Search for the cell housing the specified text and yield its (x, y) center coordinate. 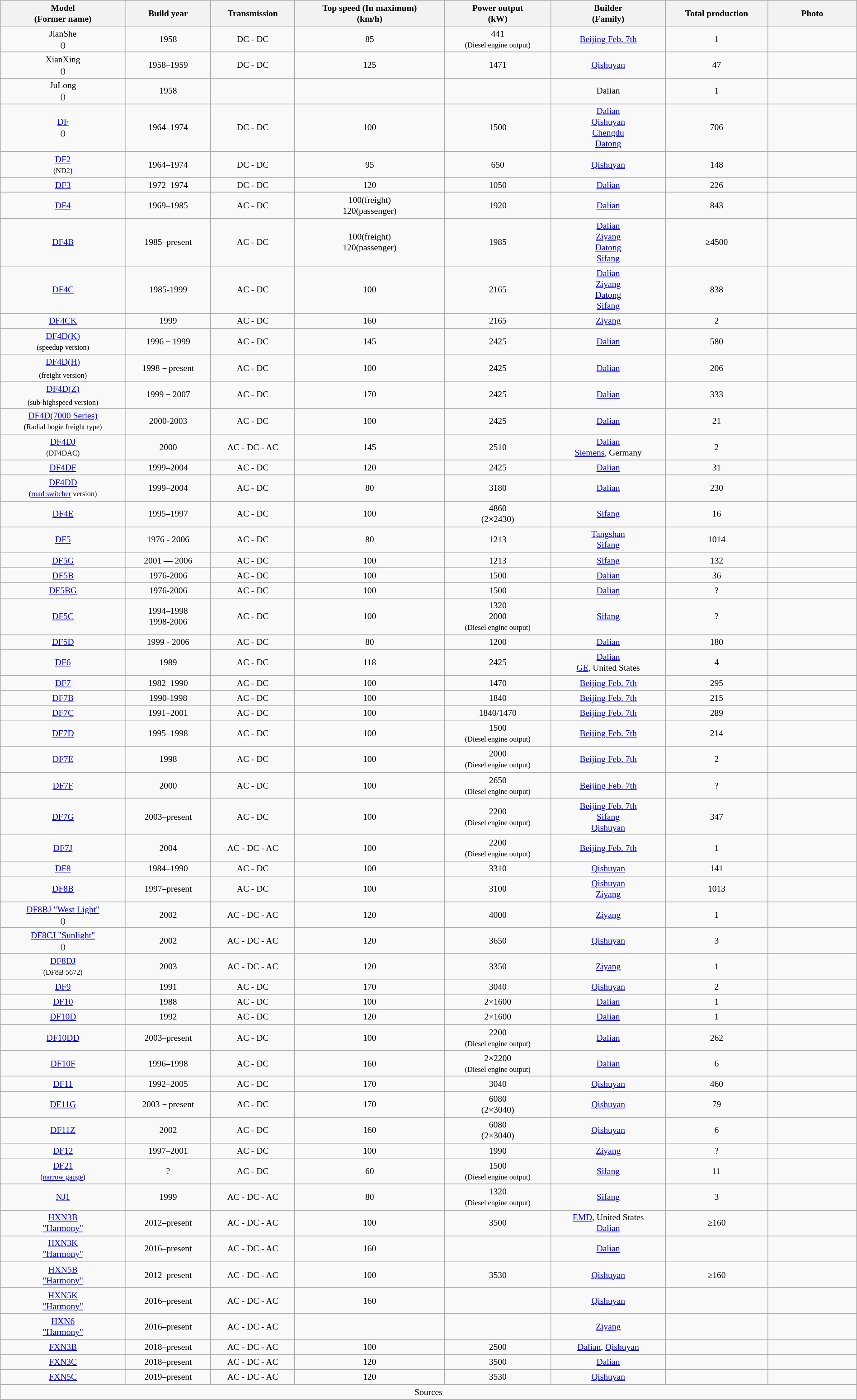
1996－1999 (168, 342)
DF4DD(road switcher version) (63, 488)
441(Diesel engine output) (498, 39)
TangshanSifang (608, 540)
1990-1998 (168, 698)
1840 (498, 698)
DF7D (63, 734)
DF4C (63, 289)
1996–1998 (168, 1064)
DF7C (63, 713)
1998 (168, 759)
3180 (498, 488)
180 (716, 642)
DF8BJ "West Light"() (63, 915)
125 (370, 65)
1988 (168, 1002)
2000-2003 (168, 421)
1998－present (168, 368)
DF4D(H)(freight version) (63, 368)
1200 (498, 642)
11 (716, 1171)
1984–1990 (168, 869)
Model(Former name) (63, 14)
DalianGE, United States (608, 662)
3350 (498, 966)
2×2200(Diesel engine output) (498, 1064)
132 (716, 560)
DF8DJ(DF8B 5672) (63, 966)
215 (716, 698)
295 (716, 683)
1840/1470 (498, 713)
1995–1998 (168, 734)
Builder(Family) (608, 14)
DF7B (63, 698)
DF6 (63, 662)
DF8 (63, 869)
DF4D(Z)(sub-highspeed version) (63, 395)
1991 (168, 987)
47 (716, 65)
347 (716, 817)
HXN3K"Harmony" (63, 1249)
3100 (498, 888)
1320(Diesel engine output) (498, 1197)
1999 - 2006 (168, 642)
DF4B (63, 242)
650 (498, 164)
230 (716, 488)
DF4D(K)(speedup version) (63, 342)
118 (370, 662)
HXN5K"Harmony" (63, 1301)
DalianQishuyanChengduDatong (608, 127)
DF4D(7000 Series)(Radial bogie freight type) (63, 421)
DF5D (63, 642)
95 (370, 164)
4000 (498, 915)
DF11 (63, 1084)
2001 — 2006 (168, 560)
333 (716, 395)
JuLong() (63, 91)
1997–present (168, 888)
DF10F (63, 1064)
DF5 (63, 540)
1997–2001 (168, 1151)
≥4500 (716, 242)
HXN5B"Harmony" (63, 1274)
DF7 (63, 683)
DF12 (63, 1151)
1985–present (168, 242)
XianXing() (63, 65)
1013 (716, 888)
FXN3B (63, 1347)
DF4DJ(DF4DAC) (63, 447)
2650(Diesel engine output) (498, 785)
1471 (498, 65)
580 (716, 342)
DF7F (63, 785)
DF4DF (63, 467)
DF11Z (63, 1130)
79 (716, 1104)
HXN3B"Harmony" (63, 1223)
DF10D (63, 1017)
60 (370, 1171)
DF4CK (63, 321)
21 (716, 421)
2500 (498, 1347)
13202000(Diesel engine output) (498, 616)
Total production (716, 14)
FXN3C (63, 1362)
DF9 (63, 987)
1995–1997 (168, 514)
85 (370, 39)
JianShe() (63, 39)
Photo (812, 14)
DF5C (63, 616)
2003 (168, 966)
1050 (498, 184)
DF7G (63, 817)
1920 (498, 205)
843 (716, 205)
FXN5C (63, 1377)
2510 (498, 447)
Top speed (In maximum) (km/h) (370, 14)
Beijing Feb. 7thSifangQishuyan (608, 817)
31 (716, 467)
DF11G (63, 1104)
289 (716, 713)
460 (716, 1084)
DF2(ND2) (63, 164)
QishuyanZiyang (608, 888)
214 (716, 734)
1982–1990 (168, 683)
1990 (498, 1151)
16 (716, 514)
36 (716, 575)
HXN6"Harmony" (63, 1327)
226 (716, 184)
Sources (428, 1392)
DF5G (63, 560)
DF5BG (63, 590)
Dalian, Qishuyan (608, 1347)
Transmission (252, 14)
DalianSiemens, Germany (608, 447)
2000(Diesel engine output) (498, 759)
1989 (168, 662)
141 (716, 869)
DF7E (63, 759)
NJ1 (63, 1197)
DF7J (63, 848)
DF3 (63, 184)
838 (716, 289)
Power output (kW) (498, 14)
2019–present (168, 1377)
EMD, United StatesDalian (608, 1223)
1991–2001 (168, 713)
1992–2005 (168, 1084)
1994–19981998-2006 (168, 616)
3310 (498, 869)
4 (716, 662)
706 (716, 127)
206 (716, 368)
3650 (498, 941)
1992 (168, 1017)
DF8B (63, 888)
DF10 (63, 1002)
1972–1974 (168, 184)
1976 - 2006 (168, 540)
DF4E (63, 514)
Build year (168, 14)
DF21(narrow gauge) (63, 1171)
148 (716, 164)
1470 (498, 683)
DF4 (63, 205)
2004 (168, 848)
1999－2007 (168, 395)
1969–1985 (168, 205)
DF10DD (63, 1038)
1985 (498, 242)
1014 (716, 540)
1985-1999 (168, 289)
DF5B (63, 575)
4860(2×2430) (498, 514)
262 (716, 1038)
1958–1959 (168, 65)
2003－present (168, 1104)
DF() (63, 127)
DF8CJ "Sunlight"() (63, 941)
